Capture the cell that displays the provided text and extract its [x, y] central coordinate. 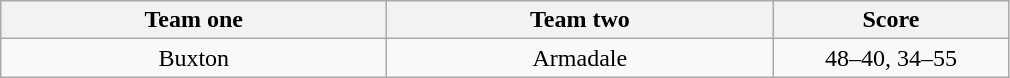
48–40, 34–55 [891, 58]
Armadale [580, 58]
Score [891, 20]
Buxton [194, 58]
Team one [194, 20]
Team two [580, 20]
